Locate the cell with the specified text and output its [x, y] center coordinate. 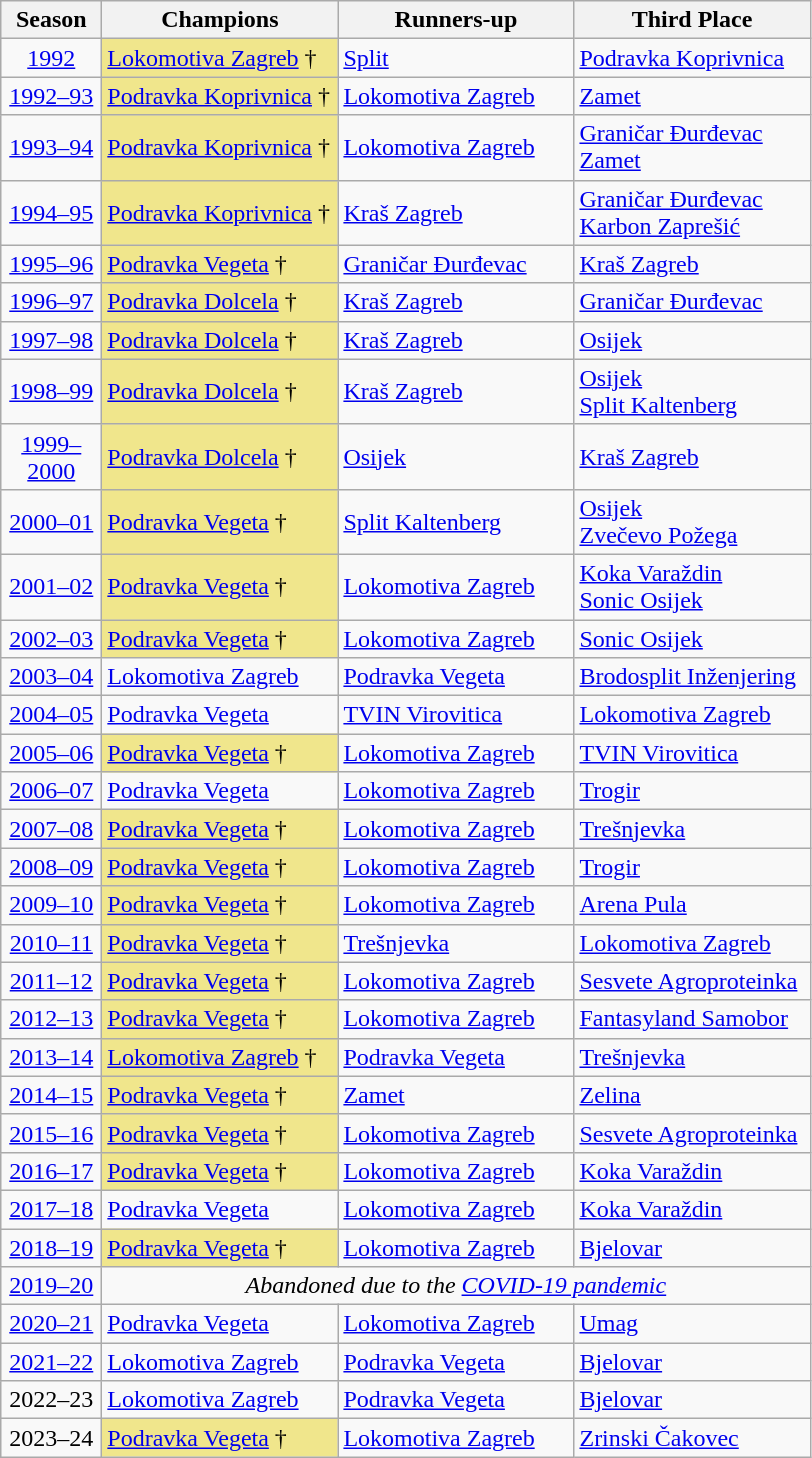
Split [456, 58]
2013–14 [52, 1057]
Sonic Osijek [692, 639]
2002–03 [52, 639]
2007–08 [52, 829]
1993–94 [52, 148]
2022–23 [52, 1400]
Third Place [692, 20]
2011–12 [52, 981]
2004–05 [52, 715]
2018–19 [52, 1247]
1999–2000 [52, 456]
2008–09 [52, 867]
Zrinski Čakovec [692, 1438]
Split Kaltenberg [456, 522]
Umag [692, 1324]
2015–16 [52, 1133]
2005–06 [52, 753]
1992–93 [52, 96]
1992 [52, 58]
2009–10 [52, 905]
2014–15 [52, 1095]
Fantasyland Samobor [692, 1019]
2006–07 [52, 791]
Zelina [692, 1095]
2016–17 [52, 1171]
1994–95 [52, 212]
1997–98 [52, 340]
Koka VaraždinSonic Osijek [692, 586]
Graničar ĐurđevacKarbon Zaprešić [692, 212]
Brodosplit Inženjering [692, 677]
Champions [220, 20]
2019–20 [52, 1286]
2000–01 [52, 522]
1996–97 [52, 302]
2001–02 [52, 586]
OsijekZvečevo Požega [692, 522]
2021–22 [52, 1362]
Abandoned due to the COVID-19 pandemic [456, 1286]
Arena Pula [692, 905]
2023–24 [52, 1438]
Runners-up [456, 20]
1998–99 [52, 392]
2017–18 [52, 1209]
2003–04 [52, 677]
2010–11 [52, 943]
Graničar ĐurđevacZamet [692, 148]
OsijekSplit Kaltenberg [692, 392]
2020–21 [52, 1324]
1995–96 [52, 264]
2012–13 [52, 1019]
Season [52, 20]
Podravka Koprivnica [692, 58]
